Pinpoint the cell where the given text exists, returning its (x, y) midpoint coordinate. 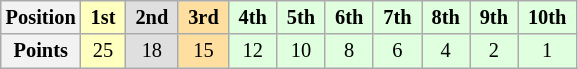
4 (446, 51)
15 (203, 51)
3rd (203, 17)
Points (41, 51)
2 (494, 51)
9th (494, 17)
18 (152, 51)
8 (349, 51)
4th (253, 17)
6 (397, 51)
6th (349, 17)
10 (301, 51)
12 (253, 51)
Position (41, 17)
8th (446, 17)
2nd (152, 17)
10th (547, 17)
25 (104, 51)
1 (547, 51)
7th (397, 17)
5th (301, 17)
1st (104, 17)
